Capture the cell that displays the provided text and extract its [X, Y] central coordinate. 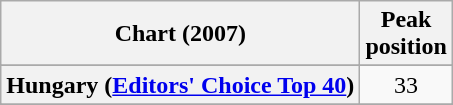
33 [406, 85]
Peakposition [406, 34]
Hungary (Editors' Choice Top 40) [180, 85]
Chart (2007) [180, 34]
